Detect which cell encompasses the target text, then output its [X, Y] center coordinate. 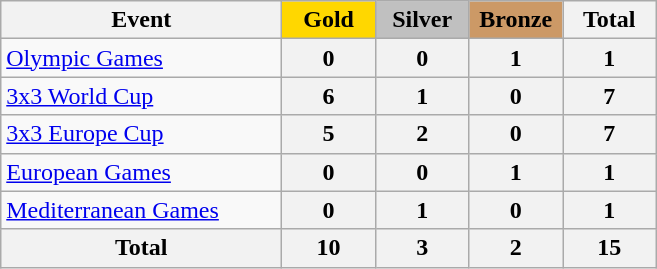
Bronze [516, 20]
3x3 Europe Cup [142, 134]
3 [422, 248]
10 [329, 248]
Olympic Games [142, 58]
5 [329, 134]
Gold [329, 20]
3x3 World Cup [142, 96]
Event [142, 20]
Mediterranean Games [142, 210]
Silver [422, 20]
15 [609, 248]
European Games [142, 172]
6 [329, 96]
